Capture the cell that displays the provided text and extract its (x, y) central coordinate. 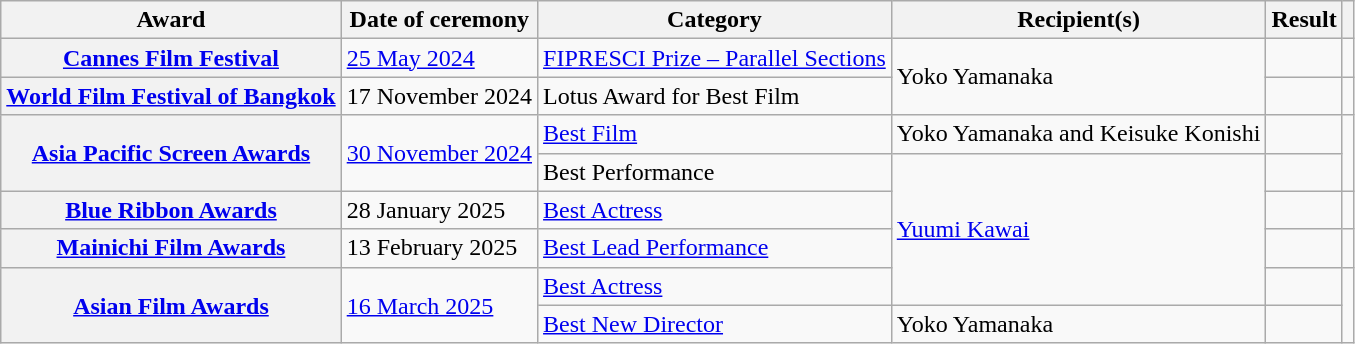
Best New Director (715, 324)
Date of ceremony (439, 20)
17 November 2024 (439, 96)
Lotus Award for Best Film (715, 96)
Best Performance (715, 172)
Recipient(s) (1078, 20)
Best Film (715, 134)
25 May 2024 (439, 58)
Yuumi Kawai (1078, 229)
FIPRESCI Prize – Parallel Sections (715, 58)
Blue Ribbon Awards (171, 210)
World Film Festival of Bangkok (171, 96)
Asia Pacific Screen Awards (171, 153)
30 November 2024 (439, 153)
Yoko Yamanaka and Keisuke Konishi (1078, 134)
28 January 2025 (439, 210)
16 March 2025 (439, 305)
Award (171, 20)
Cannes Film Festival (171, 58)
Mainichi Film Awards (171, 248)
Result (1304, 20)
13 February 2025 (439, 248)
Best Lead Performance (715, 248)
Asian Film Awards (171, 305)
Category (715, 20)
